Find where the given text appears and provide that cell's center as (X, Y) coordinate. 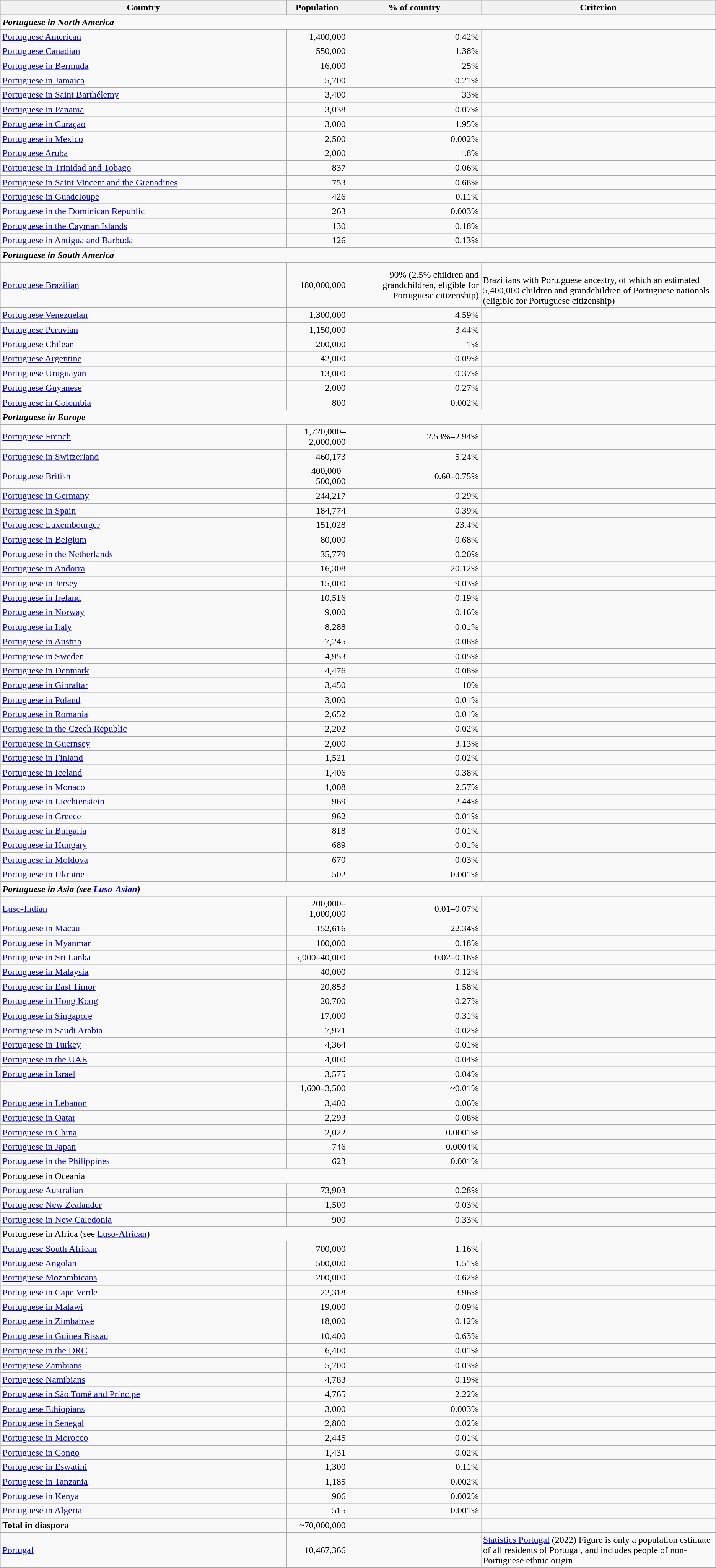
73,903 (317, 1191)
Statistics Portugal (2022) Figure is only a population estimate of all residents of Portugal, and includes people of non-Portuguese ethnic origin (598, 1550)
2.53%–2.94% (414, 437)
400,000–500,000 (317, 477)
2,800 (317, 1423)
90% (2.5% children and grandchildren, eligible for Portuguese citizenship) (414, 285)
151,028 (317, 525)
Portuguese American (143, 37)
Portugal (143, 1550)
Portuguese in Kenya (143, 1496)
Portuguese in Mexico (143, 138)
0.63% (414, 1336)
Portuguese in Singapore (143, 1016)
Portuguese Uruguayan (143, 373)
670 (317, 860)
Population (317, 8)
515 (317, 1511)
Portuguese in Senegal (143, 1423)
Portuguese in the UAE (143, 1059)
Portuguese in Panama (143, 109)
1,600–3,500 (317, 1088)
20.12% (414, 569)
1,300,000 (317, 315)
969 (317, 802)
3.44% (414, 330)
Portuguese in Algeria (143, 1511)
Portuguese in São Tomé and Príncipe (143, 1394)
80,000 (317, 540)
1.95% (414, 124)
Portuguese in Africa (see Luso-African) (358, 1234)
753 (317, 182)
0.28% (414, 1191)
22,318 (317, 1292)
Criterion (598, 8)
Portuguese in East Timor (143, 987)
0.42% (414, 37)
23.4% (414, 525)
1,400,000 (317, 37)
200,000–1,000,000 (317, 909)
1,008 (317, 787)
Portuguese in Congo (143, 1453)
0.21% (414, 80)
20,853 (317, 987)
Portuguese Brazilian (143, 285)
2.22% (414, 1394)
Portuguese in Romania (143, 714)
Portuguese Argentine (143, 359)
18,000 (317, 1321)
2,500 (317, 138)
10,400 (317, 1336)
0.01–0.07% (414, 909)
0.02–0.18% (414, 958)
5.24% (414, 456)
Luso-Indian (143, 909)
Portuguese in Jamaica (143, 80)
0.37% (414, 373)
Portuguese in Sweden (143, 656)
1,500 (317, 1205)
33% (414, 95)
Country (143, 8)
4,783 (317, 1379)
7,971 (317, 1030)
1,720,000–2,000,000 (317, 437)
Portuguese Mozambicans (143, 1278)
Portuguese in South America (358, 255)
800 (317, 402)
Portuguese Peruvian (143, 330)
0.60–0.75% (414, 477)
Portuguese in Iceland (143, 773)
0.20% (414, 554)
Portuguese New Zealander (143, 1205)
Portuguese in Hong Kong (143, 1001)
4,364 (317, 1045)
130 (317, 226)
900 (317, 1220)
Portuguese Luxembourger (143, 525)
1.16% (414, 1249)
1% (414, 344)
Portuguese Aruba (143, 153)
Portuguese South African (143, 1249)
3,038 (317, 109)
Portuguese in Germany (143, 496)
Portuguese in Norway (143, 612)
689 (317, 845)
19,000 (317, 1307)
Portuguese in Gibraltar (143, 685)
Portuguese in North America (358, 22)
9,000 (317, 612)
Portuguese in Italy (143, 627)
Portuguese in Cape Verde (143, 1292)
1,406 (317, 773)
0.29% (414, 496)
Portuguese in Bulgaria (143, 831)
Portuguese in the Dominican Republic (143, 211)
Portuguese Guyanese (143, 388)
4.59% (414, 315)
Portuguese French (143, 437)
700,000 (317, 1249)
2,293 (317, 1117)
426 (317, 197)
Portuguese in Ukraine (143, 874)
Portuguese in Austria (143, 641)
Portuguese in Morocco (143, 1438)
Portuguese Angolan (143, 1263)
Portuguese in Guinea Bissau (143, 1336)
~70,000,000 (317, 1525)
10,467,366 (317, 1550)
2.57% (414, 787)
Portuguese in Saint Barthélemy (143, 95)
1.38% (414, 51)
Portuguese in Poland (143, 699)
460,173 (317, 456)
Portuguese in Europe (358, 417)
0.62% (414, 1278)
16,308 (317, 569)
2,652 (317, 714)
42,000 (317, 359)
746 (317, 1147)
0.05% (414, 656)
Portuguese in Ireland (143, 598)
100,000 (317, 943)
6,400 (317, 1350)
Portuguese in Guernsey (143, 743)
0.39% (414, 511)
1.51% (414, 1263)
Portuguese in the Philippines (143, 1161)
Portuguese in Malawi (143, 1307)
Portuguese in Tanzania (143, 1482)
Portuguese in Israel (143, 1074)
4,953 (317, 656)
8,288 (317, 627)
623 (317, 1161)
25% (414, 66)
Portuguese in Belgium (143, 540)
0.0004% (414, 1147)
152,616 (317, 928)
Portuguese in Monaco (143, 787)
Portuguese in the Czech Republic (143, 729)
1,300 (317, 1467)
Portuguese Venezuelan (143, 315)
15,000 (317, 583)
4,476 (317, 670)
7,245 (317, 641)
0.07% (414, 109)
17,000 (317, 1016)
35,779 (317, 554)
Portuguese in Myanmar (143, 943)
126 (317, 241)
Portuguese Chilean (143, 344)
Portuguese in Moldova (143, 860)
4,765 (317, 1394)
3,575 (317, 1074)
Portuguese in Trinidad and Tobago (143, 168)
2.44% (414, 802)
2,022 (317, 1132)
184,774 (317, 511)
2,202 (317, 729)
Portuguese in Greece (143, 816)
5,000–40,000 (317, 958)
1,185 (317, 1482)
244,217 (317, 496)
Portuguese in Denmark (143, 670)
Portuguese in Saudi Arabia (143, 1030)
4,000 (317, 1059)
Portuguese in Japan (143, 1147)
3,450 (317, 685)
13,000 (317, 373)
Portuguese Australian (143, 1191)
Portuguese in New Caledonia (143, 1220)
Portuguese in Sri Lanka (143, 958)
10,516 (317, 598)
Portuguese Namibians (143, 1379)
Portuguese in Colombia (143, 402)
Portuguese Ethiopians (143, 1409)
1.58% (414, 987)
Portuguese in Bermuda (143, 66)
0.16% (414, 612)
906 (317, 1496)
Portuguese in Oceania (358, 1176)
Portuguese in Malaysia (143, 972)
Portuguese British (143, 477)
1,150,000 (317, 330)
40,000 (317, 972)
Portuguese in Macau (143, 928)
% of country (414, 8)
Portuguese in Saint Vincent and the Grenadines (143, 182)
Total in diaspora (143, 1525)
Portuguese in Switzerland (143, 456)
837 (317, 168)
550,000 (317, 51)
263 (317, 211)
Portuguese in Spain (143, 511)
Portuguese in Andorra (143, 569)
Portuguese Zambians (143, 1365)
Portuguese in the DRC (143, 1350)
~0.01% (414, 1088)
Portuguese in the Netherlands (143, 554)
3.96% (414, 1292)
Portuguese in Turkey (143, 1045)
Portuguese Canadian (143, 51)
Portuguese in Hungary (143, 845)
0.38% (414, 773)
Portuguese in Antigua and Barbuda (143, 241)
Portuguese in China (143, 1132)
500,000 (317, 1263)
1.8% (414, 153)
0.31% (414, 1016)
0.33% (414, 1220)
Portuguese in Eswatini (143, 1467)
2,445 (317, 1438)
16,000 (317, 66)
Portuguese in Qatar (143, 1117)
Portuguese in Jersey (143, 583)
20,700 (317, 1001)
818 (317, 831)
502 (317, 874)
1,521 (317, 758)
10% (414, 685)
962 (317, 816)
Portuguese in Zimbabwe (143, 1321)
1,431 (317, 1453)
Portuguese in the Cayman Islands (143, 226)
Portuguese in Asia (see Luso-Asian) (358, 889)
22.34% (414, 928)
Portuguese in Curaçao (143, 124)
180,000,000 (317, 285)
Portuguese in Liechtenstein (143, 802)
0.13% (414, 241)
Portuguese in Lebanon (143, 1103)
0.0001% (414, 1132)
3.13% (414, 743)
9.03% (414, 583)
Portuguese in Guadeloupe (143, 197)
Portuguese in Finland (143, 758)
